Extract the (X, Y) coordinate from the center of the cell holding the provided text.  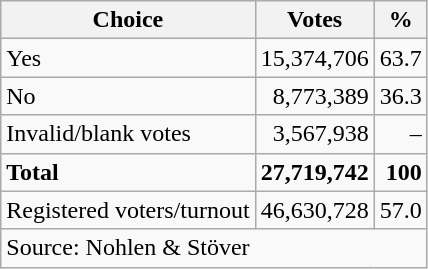
Votes (314, 20)
– (400, 134)
100 (400, 172)
Registered voters/turnout (128, 210)
15,374,706 (314, 58)
27,719,742 (314, 172)
36.3 (400, 96)
% (400, 20)
3,567,938 (314, 134)
46,630,728 (314, 210)
63.7 (400, 58)
8,773,389 (314, 96)
57.0 (400, 210)
Choice (128, 20)
Invalid/blank votes (128, 134)
Source: Nohlen & Stöver (214, 248)
No (128, 96)
Yes (128, 58)
Total (128, 172)
